Return [X, Y] of the center of cell containing provided text 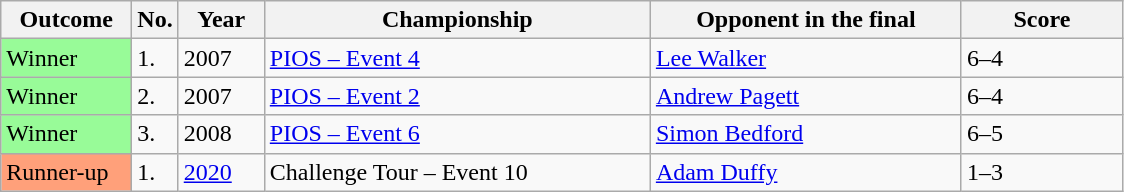
No. [155, 20]
3. [155, 134]
Outcome [66, 20]
Year [221, 20]
2020 [221, 172]
PIOS – Event 2 [457, 96]
Challenge Tour – Event 10 [457, 172]
Simon Bedford [806, 134]
1–3 [1042, 172]
Adam Duffy [806, 172]
Score [1042, 20]
Andrew Pagett [806, 96]
Runner-up [66, 172]
Lee Walker [806, 58]
Championship [457, 20]
Opponent in the final [806, 20]
PIOS – Event 6 [457, 134]
6–5 [1042, 134]
2008 [221, 134]
PIOS – Event 4 [457, 58]
2. [155, 96]
